Determine the [X, Y] coordinate at the center of the cell enclosing the given text.  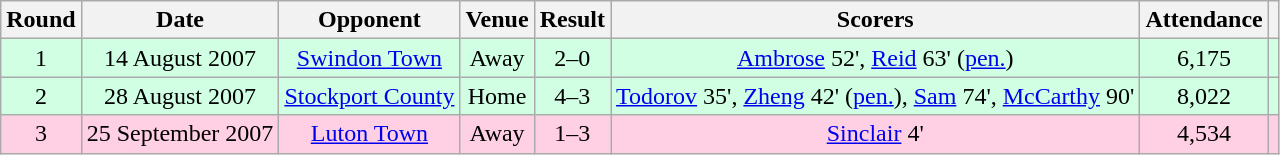
14 August 2007 [180, 58]
Date [180, 20]
4,534 [1204, 134]
4–3 [572, 96]
Attendance [1204, 20]
Scorers [876, 20]
Stockport County [370, 96]
28 August 2007 [180, 96]
1–3 [572, 134]
Round [41, 20]
8,022 [1204, 96]
6,175 [1204, 58]
Todorov 35', Zheng 42' (pen.), Sam 74', McCarthy 90' [876, 96]
3 [41, 134]
2 [41, 96]
2–0 [572, 58]
25 September 2007 [180, 134]
Opponent [370, 20]
Luton Town [370, 134]
Home [497, 96]
Result [572, 20]
Swindon Town [370, 58]
Ambrose 52', Reid 63' (pen.) [876, 58]
Venue [497, 20]
1 [41, 58]
Sinclair 4' [876, 134]
